Locate the cell with the specified text and output its [x, y] center coordinate. 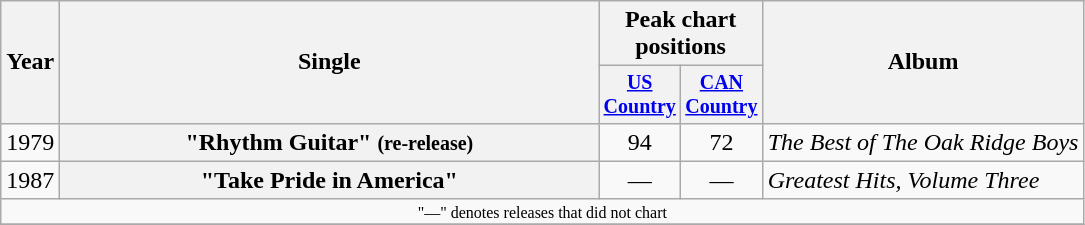
94 [640, 142]
US Country [640, 94]
Album [923, 62]
1987 [30, 180]
"Rhythm Guitar" (re-release) [330, 142]
Greatest Hits, Volume Three [923, 180]
CAN Country [722, 94]
The Best of The Oak Ridge Boys [923, 142]
Peak chartpositions [680, 34]
72 [722, 142]
"Take Pride in America" [330, 180]
1979 [30, 142]
Year [30, 62]
"—" denotes releases that did not chart [542, 211]
Single [330, 62]
